Provide the (X, Y) coordinate of the cell's center where the given text is located.  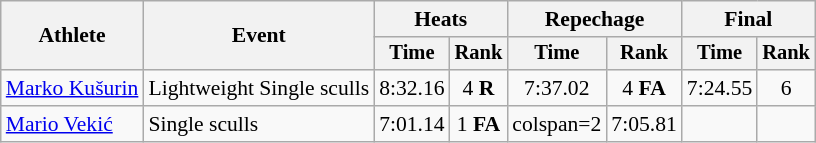
4 FA (644, 88)
Single sculls (258, 124)
7:37.02 (556, 88)
Final (748, 19)
Lightweight Single sculls (258, 88)
Repechage (594, 19)
7:24.55 (720, 88)
4 R (479, 88)
Athlete (72, 36)
8:32.16 (412, 88)
7:01.14 (412, 124)
6 (786, 88)
Mario Vekić (72, 124)
7:05.81 (644, 124)
Event (258, 36)
colspan=2 (556, 124)
Marko Kušurin (72, 88)
Heats (440, 19)
1 FA (479, 124)
